Capture the cell that displays the provided text and extract its (x, y) central coordinate. 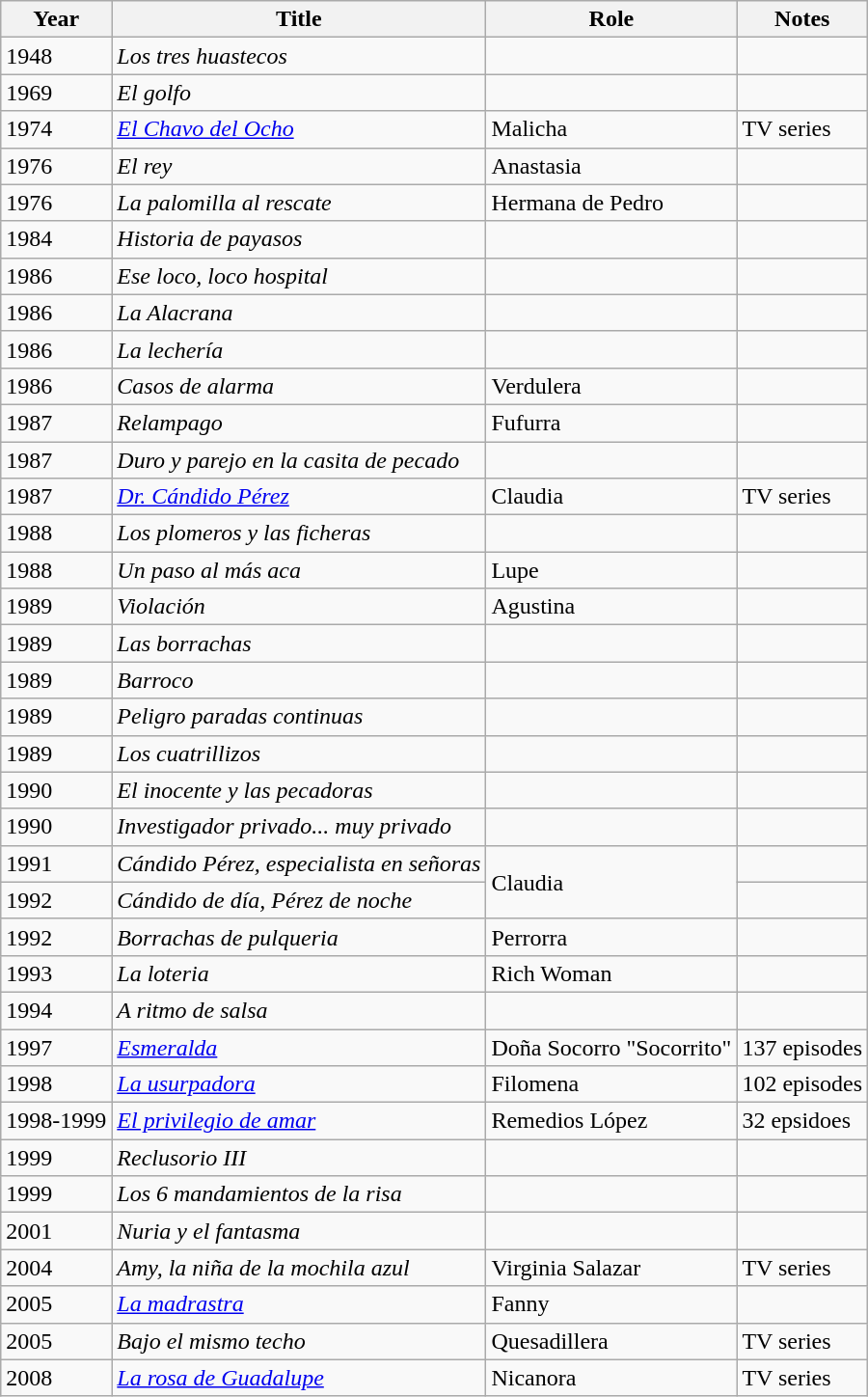
Duro y parejo en la casita de pecado (299, 460)
La loteria (299, 973)
Malicha (611, 129)
Verdulera (611, 386)
Hermana de Pedro (611, 203)
102 episodes (802, 1084)
2008 (56, 1378)
Relampago (299, 423)
Las borrachas (299, 644)
Amy, la niña de la mochila azul (299, 1268)
La madrastra (299, 1304)
1948 (56, 56)
1993 (56, 973)
1998-1999 (56, 1121)
Violación (299, 607)
Fufurra (611, 423)
1994 (56, 1010)
Year (56, 19)
Anastasia (611, 166)
Doña Socorro "Socorrito" (611, 1047)
A ritmo de salsa (299, 1010)
Bajo el mismo techo (299, 1341)
Notes (802, 19)
Rich Woman (611, 973)
Los plomeros y las ficheras (299, 534)
Agustina (611, 607)
El inocente y las pecadoras (299, 790)
Filomena (611, 1084)
2001 (56, 1231)
Dr. Cándido Pérez (299, 497)
La palomilla al rescate (299, 203)
Fanny (611, 1304)
Borrachas de pulqueria (299, 937)
La usurpadora (299, 1084)
Role (611, 19)
Ese loco, loco hospital (299, 276)
Perrorra (611, 937)
La lechería (299, 349)
El golfo (299, 93)
La rosa de Guadalupe (299, 1378)
Los tres huastecos (299, 56)
Remedios López (611, 1121)
2004 (56, 1268)
1997 (56, 1047)
1974 (56, 129)
Un paso al más aca (299, 570)
La Alacrana (299, 313)
1984 (56, 239)
El rey (299, 166)
El privilegio de amar (299, 1121)
Reclusorio III (299, 1158)
Nuria y el fantasma (299, 1231)
Peligro paradas continuas (299, 717)
Los cuatrillizos (299, 753)
Virginia Salazar (611, 1268)
Casos de alarma (299, 386)
Esmeralda (299, 1047)
Quesadillera (611, 1341)
Historia de payasos (299, 239)
1998 (56, 1084)
Cándido de día, Pérez de noche (299, 900)
1991 (56, 863)
El Chavo del Ocho (299, 129)
Nicanora (611, 1378)
Lupe (611, 570)
Title (299, 19)
Los 6 mandamientos de la risa (299, 1194)
Investigador privado... muy privado (299, 827)
137 episodes (802, 1047)
Cándido Pérez, especialista en señoras (299, 863)
Barroco (299, 680)
32 epsidoes (802, 1121)
1969 (56, 93)
